Identify which cell holds the provided text, then report its [X, Y] central coordinate. 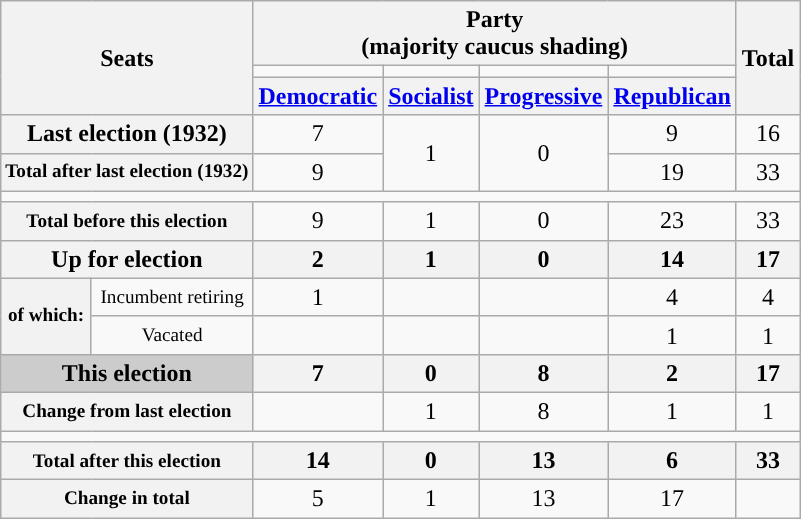
Republican [672, 96]
Last election (1932) [127, 134]
6 [672, 461]
16 [768, 134]
Socialist [431, 96]
of which: [46, 316]
Change from last election [127, 411]
Total before this election [127, 221]
Progressive [544, 96]
Party(majority caucus shading) [494, 34]
Vacated [172, 335]
This election [127, 373]
19 [672, 172]
Total after this election [127, 461]
5 [318, 499]
Incumbent retiring [172, 297]
Seats [127, 58]
Change in total [127, 499]
23 [672, 221]
Up for election [127, 259]
Total after last election (1932) [127, 172]
Democratic [318, 96]
Total [768, 58]
